For the text-containing cell, return its midpoint in (X, Y) coordinate format. 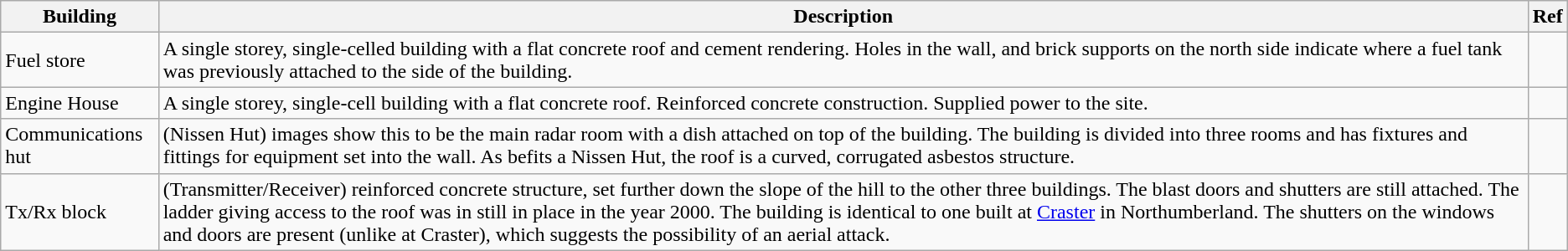
Engine House (80, 103)
Building (80, 17)
A single storey, single-cell building with a flat concrete roof. Reinforced concrete construction. Supplied power to the site. (843, 103)
Description (843, 17)
Ref (1548, 17)
Tx/Rx block (80, 212)
Communications hut (80, 146)
Fuel store (80, 60)
